Return the [X, Y] coordinate for the center point of the cell that contains the specified text.  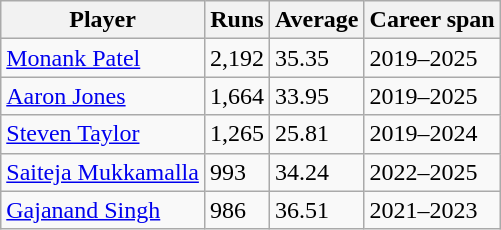
Career span [432, 20]
36.51 [316, 210]
Runs [236, 20]
993 [236, 172]
35.35 [316, 58]
2,192 [236, 58]
2019–2024 [432, 134]
1,265 [236, 134]
Gajanand Singh [103, 210]
Average [316, 20]
33.95 [316, 96]
986 [236, 210]
Player [103, 20]
Saiteja Mukkamalla [103, 172]
2022–2025 [432, 172]
34.24 [316, 172]
Steven Taylor [103, 134]
Monank Patel [103, 58]
Aaron Jones [103, 96]
25.81 [316, 134]
1,664 [236, 96]
2021–2023 [432, 210]
